Search for the cell housing the specified text and yield its (x, y) center coordinate. 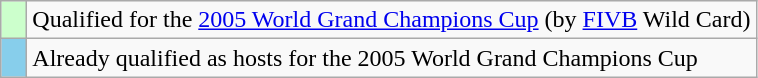
Qualified for the 2005 World Grand Champions Cup (by FIVB Wild Card) (392, 20)
Already qualified as hosts for the 2005 World Grand Champions Cup (392, 58)
